Pinpoint the cell where the given text exists, returning its (X, Y) midpoint coordinate. 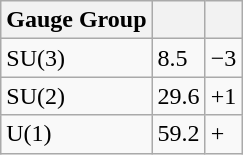
8.5 (178, 58)
+1 (224, 96)
29.6 (178, 96)
59.2 (178, 134)
−3 (224, 58)
SU(2) (76, 96)
SU(3) (76, 58)
U(1) (76, 134)
+ (224, 134)
Gauge Group (76, 20)
